Identify which cell holds the provided text, then report its (x, y) central coordinate. 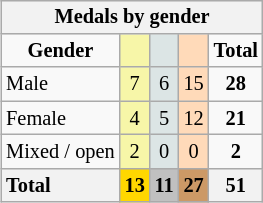
7 (135, 84)
5 (164, 118)
51 (236, 185)
11 (164, 185)
Medals by gender (132, 17)
27 (194, 185)
Male (60, 84)
Mixed / open (60, 152)
15 (194, 84)
12 (194, 118)
6 (164, 84)
4 (135, 118)
28 (236, 84)
Gender (60, 51)
21 (236, 118)
Female (60, 118)
13 (135, 185)
